Output the [x, y] coordinate of the center of the cell containing the given text.  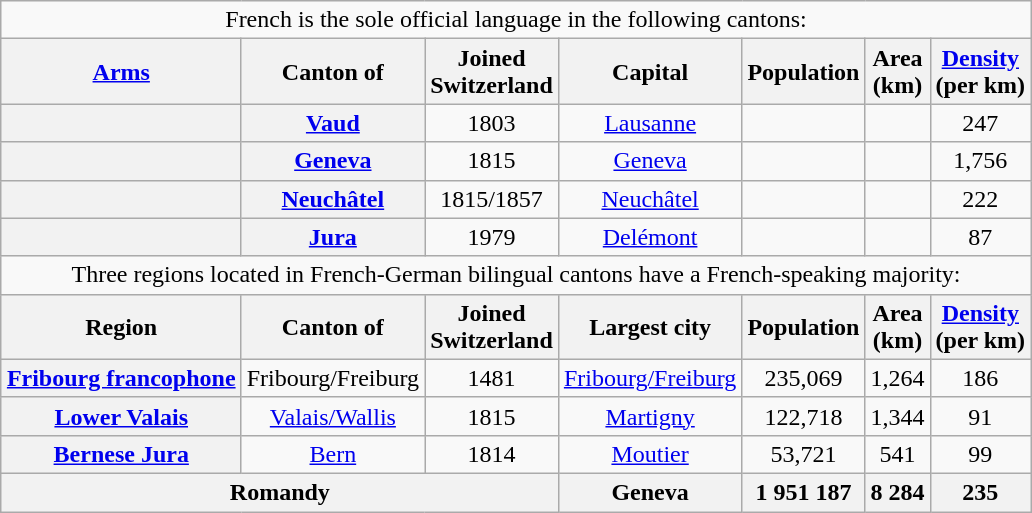
8 284 [898, 492]
Bernese Jura [121, 454]
Jura [333, 237]
Romandy [280, 492]
Region [121, 326]
Bern [333, 454]
1481 [492, 378]
222 [980, 199]
235 [980, 492]
247 [980, 123]
1,264 [898, 378]
91 [980, 416]
1,756 [980, 161]
Martigny [650, 416]
186 [980, 378]
53,721 [804, 454]
Lower Valais [121, 416]
1,344 [898, 416]
Largest city [650, 326]
Three regions located in French-German bilingual cantons have a French-speaking majority: [516, 275]
Moutier [650, 454]
1 951 187 [804, 492]
1803 [492, 123]
Vaud [333, 123]
235,069 [804, 378]
Valais/Wallis [333, 416]
1815/1857 [492, 199]
Arms [121, 72]
1979 [492, 237]
Fribourg francophone [121, 378]
French is the sole official language in the following cantons: [516, 20]
122,718 [804, 416]
541 [898, 454]
99 [980, 454]
1814 [492, 454]
Capital [650, 72]
Lausanne [650, 123]
Delémont [650, 237]
87 [980, 237]
